Determine the [X, Y] coordinate at the center of the cell enclosing the given text.  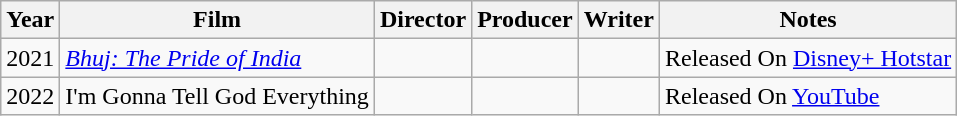
Released On YouTube [808, 96]
Producer [526, 20]
Notes [808, 20]
2021 [30, 58]
Film [218, 20]
2022 [30, 96]
I'm Gonna Tell God Everything [218, 96]
Year [30, 20]
Released On Disney+ Hotstar [808, 58]
Bhuj: The Pride of India [218, 58]
Director [422, 20]
Writer [618, 20]
